Pinpoint the cell where the given text exists, returning its [X, Y] midpoint coordinate. 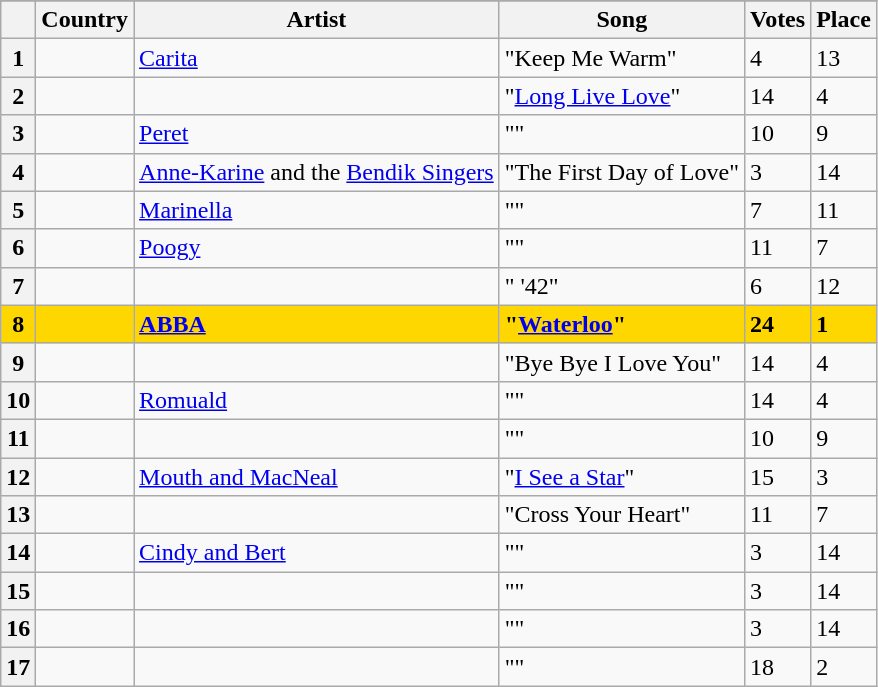
"Bye Bye I Love You" [622, 362]
Votes [777, 20]
18 [777, 667]
"Keep Me Warm" [622, 58]
Poogy [317, 248]
"I See a Star" [622, 477]
Anne-Karine and the Bendik Singers [317, 172]
Cindy and Bert [317, 553]
16 [18, 629]
Romuald [317, 400]
"Cross Your Heart" [622, 515]
" '42" [622, 286]
"The First Day of Love" [622, 172]
Song [622, 20]
"Waterloo" [622, 324]
Carita [317, 58]
8 [18, 324]
Mouth and MacNeal [317, 477]
"Long Live Love" [622, 96]
Country [85, 20]
ABBA [317, 324]
24 [777, 324]
Place [844, 20]
Artist [317, 20]
Peret [317, 134]
17 [18, 667]
5 [18, 210]
Marinella [317, 210]
